From the cell containing the given text, extract its center point as [X, Y] coordinate. 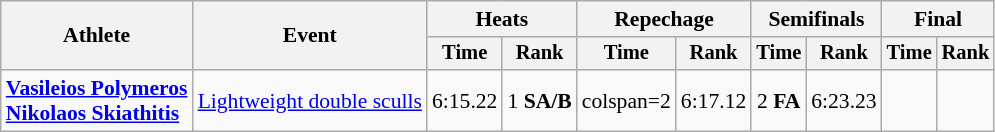
Final [938, 19]
Event [310, 36]
Semifinals [816, 19]
6:23.23 [844, 100]
Heats [502, 19]
Repechage [664, 19]
6:15.22 [464, 100]
1 SA/B [539, 100]
2 FA [778, 100]
6:17.12 [714, 100]
Vasileios Polymeros Nikolaos Skiathitis [97, 100]
colspan=2 [626, 100]
Lightweight double sculls [310, 100]
Athlete [97, 36]
